Return [X, Y] of the center of cell containing provided text 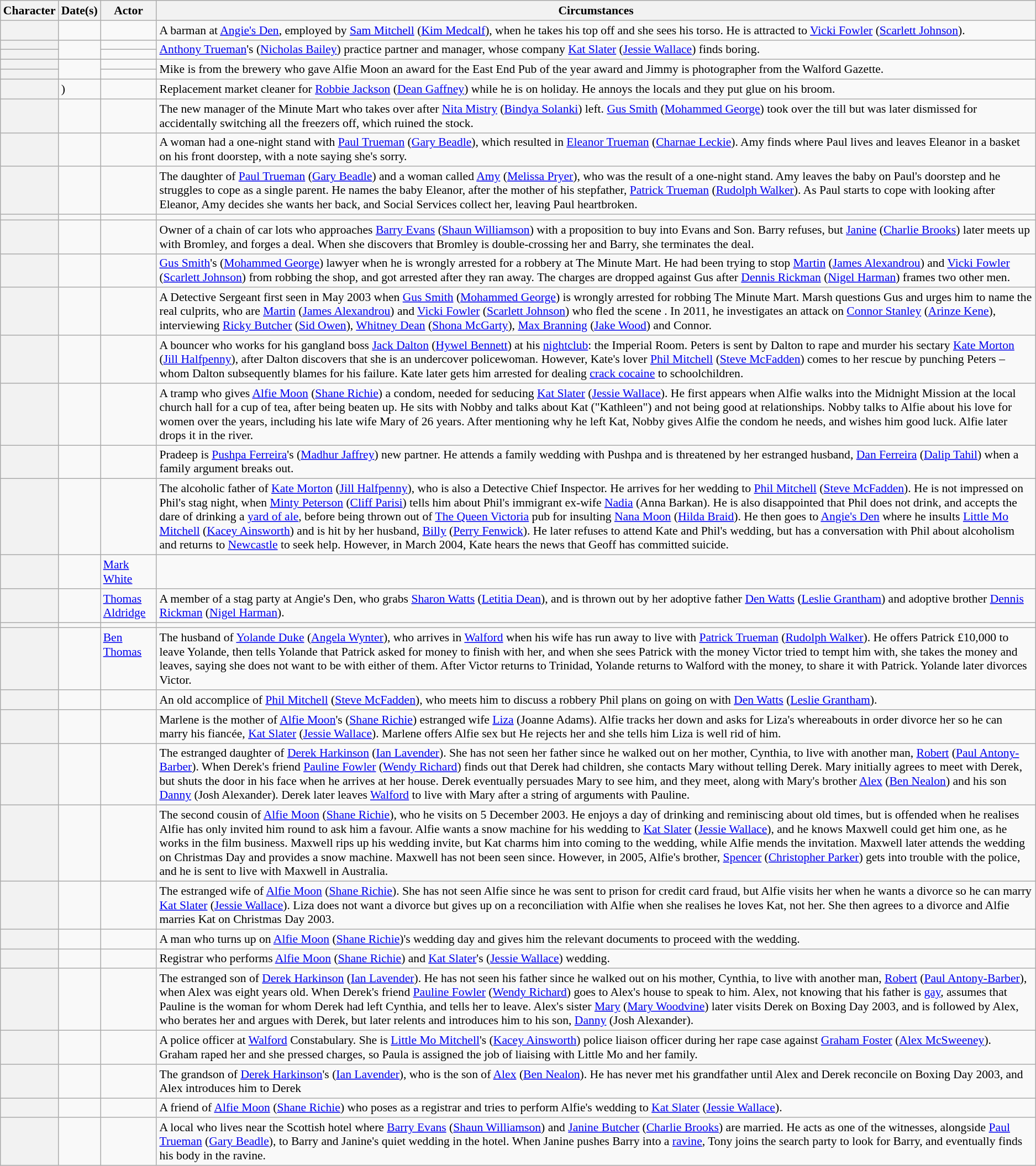
Mark White [129, 572]
A friend of Alfie Moon (Shane Richie) who poses as a registrar and tries to perform Alfie's wedding to Kat Slater (Jessie Wallace). [596, 1108]
Character [30, 10]
Date(s) [80, 10]
Registrar who performs Alfie Moon (Shane Richie) and Kat Slater's (Jessie Wallace) wedding. [596, 959]
Circumstances [596, 10]
) [80, 89]
A man who turns up on Alfie Moon (Shane Richie)'s wedding day and gives him the relevant documents to proceed with the wedding. [596, 939]
Actor [129, 10]
Thomas Aldridge [129, 605]
Anthony Trueman's (Nicholas Bailey) practice partner and manager, whose company Kat Slater (Jessie Wallace) finds boring. [596, 50]
Ben Thomas [129, 659]
Replacement market cleaner for Robbie Jackson (Dean Gaffney) while he is on holiday. He annoys the locals and they put glue on his broom. [596, 89]
Mike is from the brewery who gave Alfie Moon an award for the East End Pub of the year award and Jimmy is photographer from the Walford Gazette. [596, 70]
An old accomplice of Phil Mitchell (Steve McFadden), who meets him to discuss a robbery Phil plans on going on with Den Watts (Leslie Grantham). [596, 700]
